For the text-containing cell, return its midpoint in (X, Y) coordinate format. 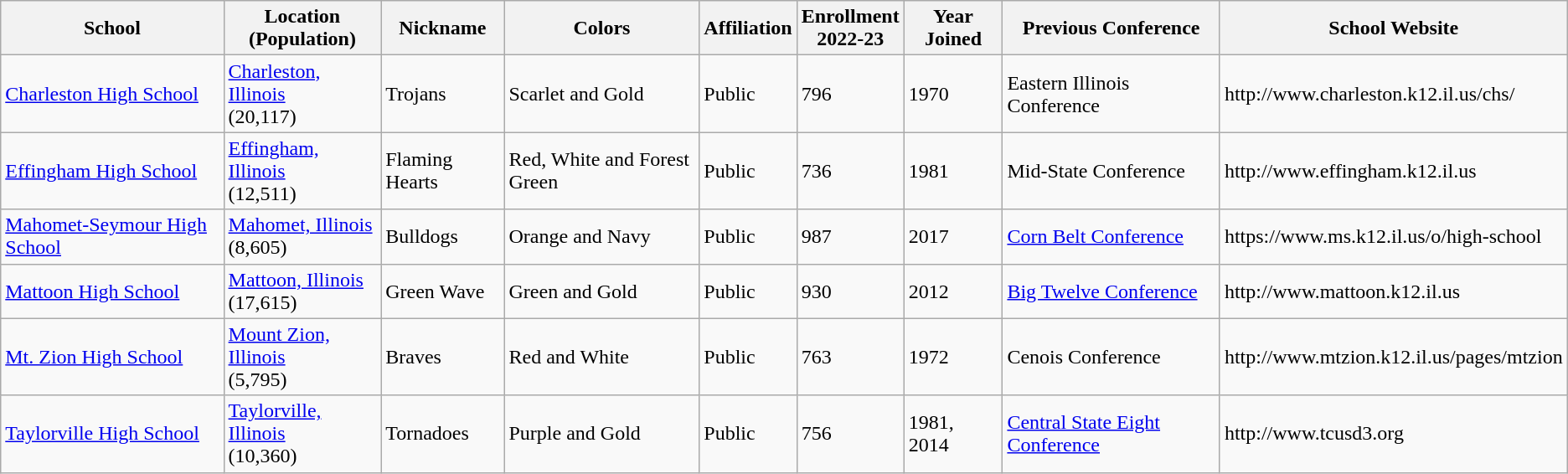
Effingham High School (112, 171)
Charleston, Illinois(20,117) (302, 94)
987 (850, 236)
http://www.effingham.k12.il.us (1394, 171)
Charleston High School (112, 94)
756 (850, 434)
2012 (953, 291)
1981 (953, 171)
http://www.charleston.k12.il.us/chs/ (1394, 94)
Affiliation (748, 28)
Previous Conference (1111, 28)
Enrollment2022-23 (850, 28)
Mahomet, Illinois(8,605) (302, 236)
2017 (953, 236)
School Website (1394, 28)
Year Joined (953, 28)
Green Wave (442, 291)
Taylorville, Illinois(10,360) (302, 434)
Scarlet and Gold (601, 94)
Tornadoes (442, 434)
Corn Belt Conference (1111, 236)
1972 (953, 357)
Location(Population) (302, 28)
Mount Zion, Illinois(5,795) (302, 357)
Big Twelve Conference (1111, 291)
Braves (442, 357)
Nickname (442, 28)
Effingham, Illinois(12,511) (302, 171)
736 (850, 171)
Central State Eight Conference (1111, 434)
Orange and Navy (601, 236)
Mattoon High School (112, 291)
http://www.mattoon.k12.il.us (1394, 291)
Flaming Hearts (442, 171)
Eastern Illinois Conference (1111, 94)
Purple and Gold (601, 434)
School (112, 28)
Mt. Zion High School (112, 357)
Taylorville High School (112, 434)
Mattoon, Illinois(17,615) (302, 291)
https://www.ms.k12.il.us/o/high-school (1394, 236)
Trojans (442, 94)
763 (850, 357)
http://www.tcusd3.org (1394, 434)
796 (850, 94)
Mahomet-Seymour High School (112, 236)
930 (850, 291)
Red and White (601, 357)
http://www.mtzion.k12.il.us/pages/mtzion (1394, 357)
Colors (601, 28)
Cenois Conference (1111, 357)
Red, White and Forest Green (601, 171)
Mid-State Conference (1111, 171)
1981, 2014 (953, 434)
Bulldogs (442, 236)
1970 (953, 94)
Green and Gold (601, 291)
